Locate the cell with the specified text and output its [X, Y] center coordinate. 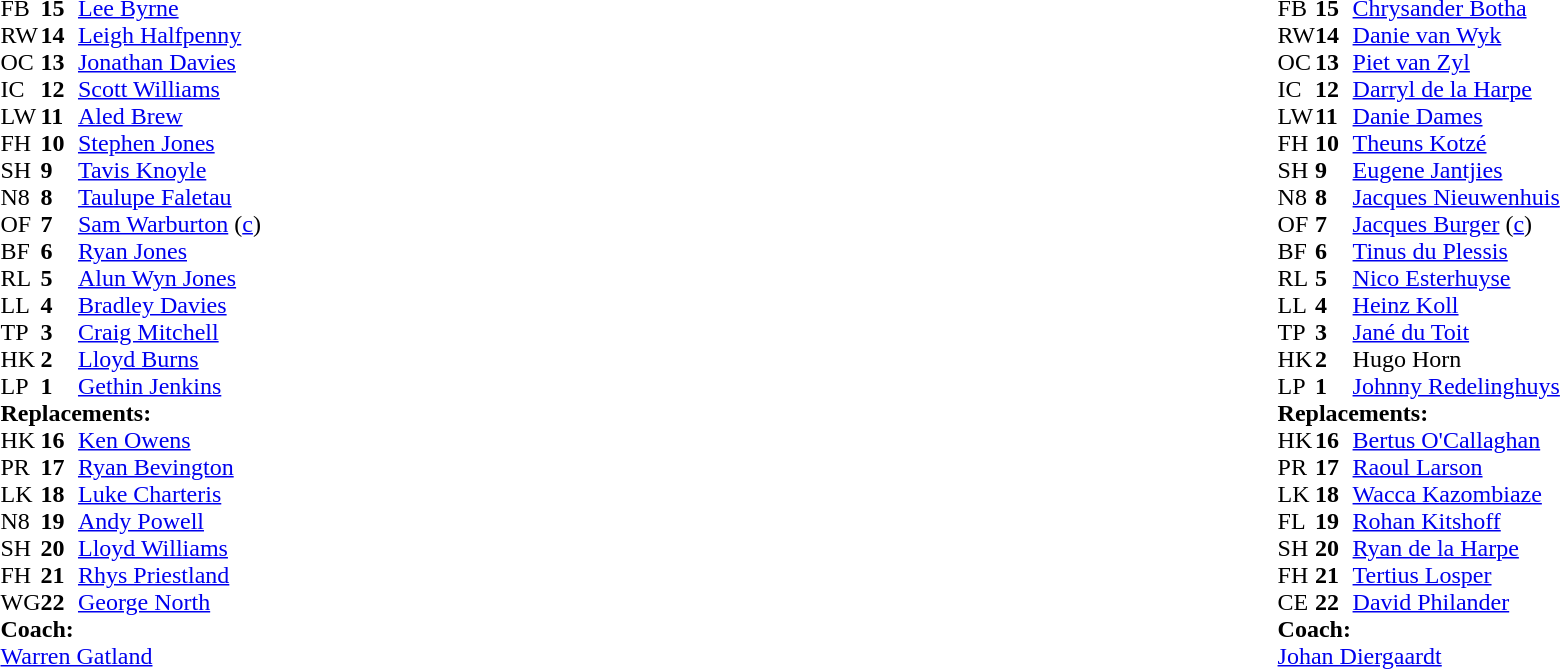
Ryan Jones [170, 252]
Jonathan Davies [170, 62]
Tinus du Plessis [1456, 252]
Heinz Koll [1456, 306]
Warren Gatland [130, 656]
Gethin Jenkins [170, 386]
Lloyd Williams [170, 548]
David Philander [1456, 602]
CE [1297, 602]
Johan Diergaardt [1419, 656]
Wacca Kazombiaze [1456, 494]
Bertus O'Callaghan [1456, 440]
Tavis Knoyle [170, 170]
Tertius Losper [1456, 576]
Darryl de la Harpe [1456, 90]
WG [20, 602]
Danie van Wyk [1456, 36]
Theuns Kotzé [1456, 144]
FL [1297, 522]
Jacques Nieuwenhuis [1456, 198]
Bradley Davies [170, 306]
Leigh Halfpenny [170, 36]
Stephen Jones [170, 144]
Taulupe Faletau [170, 198]
Raoul Larson [1456, 468]
Ken Owens [170, 440]
Jacques Burger (c) [1456, 224]
Johnny Redelinghuys [1456, 386]
Sam Warburton (c) [170, 224]
Craig Mitchell [170, 332]
Piet van Zyl [1456, 62]
Danie Dames [1456, 116]
Nico Esterhuyse [1456, 278]
Jané du Toit [1456, 332]
Lloyd Burns [170, 360]
Rhys Priestland [170, 576]
Rohan Kitshoff [1456, 522]
George North [170, 602]
Ryan Bevington [170, 468]
Scott Williams [170, 90]
Hugo Horn [1456, 360]
Luke Charteris [170, 494]
Ryan de la Harpe [1456, 548]
Eugene Jantjies [1456, 170]
Aled Brew [170, 116]
Alun Wyn Jones [170, 278]
Andy Powell [170, 522]
